Scan for the cell matching the given text and deliver its [x, y] coordinate at center. 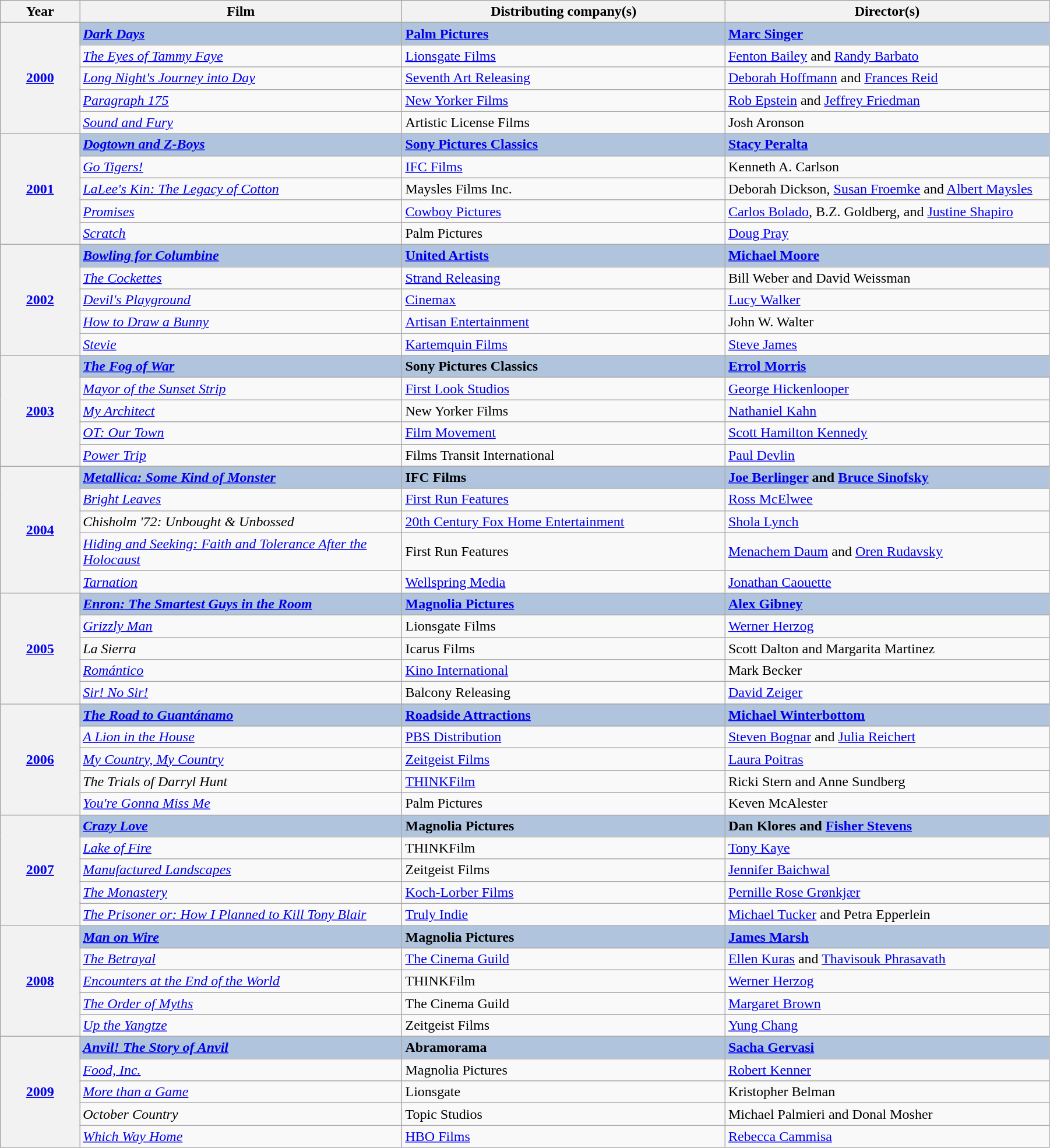
Michael Palmieri and Donal Mosher [887, 1114]
United Artists [563, 255]
2002 [40, 300]
Tony Kaye [887, 848]
Paul Devlin [887, 455]
Chisholm '72: Unbought & Unbossed [241, 522]
Jonathan Caouette [887, 582]
Year [40, 12]
My Country, My Country [241, 759]
Fenton Bailey and Randy Barbato [887, 56]
Metallica: Some Kind of Monster [241, 477]
Enron: The Smartest Guys in the Room [241, 604]
Kenneth A. Carlson [887, 167]
October Country [241, 1114]
Strand Releasing [563, 278]
Food, Inc. [241, 1070]
2003 [40, 411]
Bowling for Columbine [241, 255]
Michael Moore [887, 255]
2008 [40, 981]
Laura Poitras [887, 759]
Dan Klores and Fisher Stevens [887, 826]
First Look Studios [563, 389]
Encounters at the End of the World [241, 981]
My Architect [241, 411]
Rebecca Cammisa [887, 1136]
Michael Winterbottom [887, 715]
Pernille Rose Grønkjær [887, 892]
2007 [40, 870]
Lucy Walker [887, 300]
Keven McAlester [887, 804]
The Trials of Darryl Hunt [241, 781]
Man on Wire [241, 936]
A Lion in the House [241, 737]
Sir! No Sir! [241, 693]
Bright Leaves [241, 499]
20th Century Fox Home Entertainment [563, 522]
Mayor of the Sunset Strip [241, 389]
LaLee's Kin: The Legacy of Cotton [241, 189]
Topic Studios [563, 1114]
Films Transit International [563, 455]
Koch-Lorber Films [563, 892]
Abramorama [563, 1048]
Distributing company(s) [563, 12]
Doug Pray [887, 233]
More than a Game [241, 1092]
The Order of Myths [241, 1003]
Margaret Brown [887, 1003]
Shola Lynch [887, 522]
Mark Becker [887, 671]
Kristopher Belman [887, 1092]
Film [241, 12]
Icarus Films [563, 649]
Artistic License Films [563, 122]
Josh Aronson [887, 122]
Seventh Art Releasing [563, 78]
Yung Chang [887, 1026]
Anvil! The Story of Anvil [241, 1048]
Nathaniel Kahn [887, 411]
Dogtown and Z-Boys [241, 145]
PBS Distribution [563, 737]
Long Night's Journey into Day [241, 78]
Sacha Gervasi [887, 1048]
The Road to Guantánamo [241, 715]
2005 [40, 648]
Tarnation [241, 582]
Steven Bognar and Julia Reichert [887, 737]
Maysles Films Inc. [563, 189]
Michael Tucker and Petra Epperlein [887, 914]
Scott Dalton and Margarita Martinez [887, 649]
Ross McElwee [887, 499]
Errol Morris [887, 367]
Manufactured Landscapes [241, 870]
2009 [40, 1092]
Artisan Entertainment [563, 322]
Kino International [563, 671]
Deborah Hoffmann and Frances Reid [887, 78]
Up the Yangtze [241, 1026]
Carlos Bolado, B.Z. Goldberg, and Justine Shapiro [887, 211]
Scott Hamilton Kennedy [887, 433]
Promises [241, 211]
Roadside Attractions [563, 715]
David Zeiger [887, 693]
The Fog of War [241, 367]
Truly Indie [563, 914]
Sound and Fury [241, 122]
Romántico [241, 671]
Deborah Dickson, Susan Froemke and Albert Maysles [887, 189]
Ellen Kuras and Thavisouk Phrasavath [887, 959]
Kartemquin Films [563, 344]
Lake of Fire [241, 848]
The Eyes of Tammy Faye [241, 56]
The Monastery [241, 892]
Stacy Peralta [887, 145]
Ricki Stern and Anne Sundberg [887, 781]
John W. Walter [887, 322]
Steve James [887, 344]
Robert Kenner [887, 1070]
Hiding and Seeking: Faith and Tolerance After the Holocaust [241, 551]
2001 [40, 189]
Menachem Daum and Oren Rudavsky [887, 551]
The Prisoner or: How I Planned to Kill Tony Blair [241, 914]
Go Tigers! [241, 167]
Rob Epstein and Jeffrey Friedman [887, 100]
Stevie [241, 344]
You're Gonna Miss Me [241, 804]
Balcony Releasing [563, 693]
Wellspring Media [563, 582]
The Cockettes [241, 278]
James Marsh [887, 936]
Cinemax [563, 300]
2000 [40, 78]
Paragraph 175 [241, 100]
Which Way Home [241, 1136]
Jennifer Baichwal [887, 870]
Alex Gibney [887, 604]
Joe Berlinger and Bruce Sinofsky [887, 477]
Power Trip [241, 455]
Lionsgate [563, 1092]
How to Draw a Bunny [241, 322]
Bill Weber and David Weissman [887, 278]
Scratch [241, 233]
Director(s) [887, 12]
The Betrayal [241, 959]
George Hickenlooper [887, 389]
OT: Our Town [241, 433]
2004 [40, 529]
Film Movement [563, 433]
Marc Singer [887, 34]
Dark Days [241, 34]
La Sierra [241, 649]
HBO Films [563, 1136]
Crazy Love [241, 826]
Cowboy Pictures [563, 211]
2006 [40, 759]
Grizzly Man [241, 626]
Devil's Playground [241, 300]
